Return the [x, y] coordinate for the center point of the cell that contains the specified text.  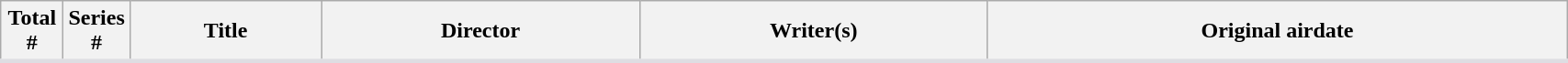
Writer(s) [814, 31]
Series# [96, 31]
Director [480, 31]
Title [226, 31]
Total# [32, 31]
Original airdate [1277, 31]
